Scan for the cell matching the given text and deliver its (X, Y) coordinate at center. 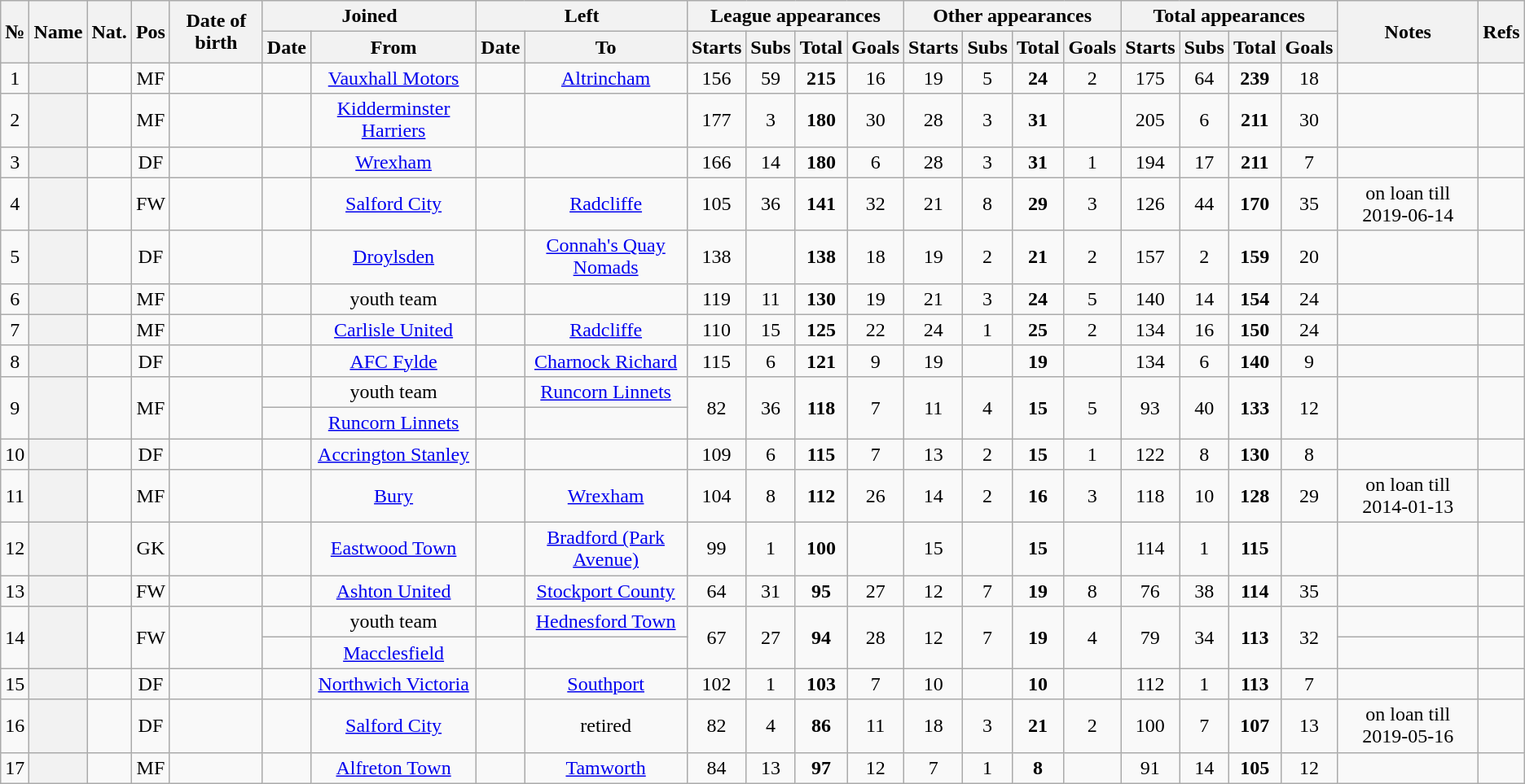
177 (716, 120)
Bury (393, 497)
170 (1255, 204)
194 (1150, 162)
Northwich Victoria (393, 684)
97 (821, 768)
Left (582, 16)
Kidderminster Harriers (393, 120)
Total appearances (1229, 16)
Refs (1501, 32)
To (606, 47)
107 (1255, 726)
Other appearances (1013, 16)
Hednesford Town (606, 622)
Pos (150, 32)
Carlisle United (393, 330)
League appearances (795, 16)
150 (1255, 330)
on loan till 2014-01-13 (1408, 497)
Connah's Quay Nomads (606, 257)
Vauxhall Motors (393, 78)
239 (1255, 78)
59 (771, 78)
From (393, 47)
175 (1150, 78)
GK (150, 549)
119 (716, 299)
Notes (1408, 32)
38 (1204, 591)
110 (716, 330)
№ (15, 32)
Altrincham (606, 78)
Nat. (109, 32)
Stockport County (606, 591)
Bradford (Park Avenue) (606, 549)
40 (1204, 407)
Tamworth (606, 768)
76 (1150, 591)
104 (716, 497)
Date of birth (216, 32)
122 (1150, 453)
91 (1150, 768)
on loan till 2019-05-16 (1408, 726)
133 (1255, 407)
26 (876, 497)
126 (1150, 204)
94 (821, 637)
22 (876, 330)
79 (1150, 637)
AFC Fylde (393, 361)
Eastwood Town (393, 549)
205 (1150, 120)
103 (821, 684)
99 (716, 549)
109 (716, 453)
on loan till 2019-06-14 (1408, 204)
84 (716, 768)
102 (716, 684)
166 (716, 162)
44 (1204, 204)
93 (1150, 407)
157 (1150, 257)
Macclesfield (393, 653)
34 (1204, 637)
Southport (606, 684)
20 (1309, 257)
154 (1255, 299)
121 (821, 361)
Ashton United (393, 591)
141 (821, 204)
67 (716, 637)
159 (1255, 257)
Name (59, 32)
156 (716, 78)
128 (1255, 497)
Charnock Richard (606, 361)
95 (821, 591)
Accrington Stanley (393, 453)
86 (821, 726)
Alfreton Town (393, 768)
25 (1038, 330)
125 (821, 330)
Droylsden (393, 257)
Joined (370, 16)
215 (821, 78)
retired (606, 726)
